Extract the [X, Y] coordinate from the center of the cell holding the provided text.  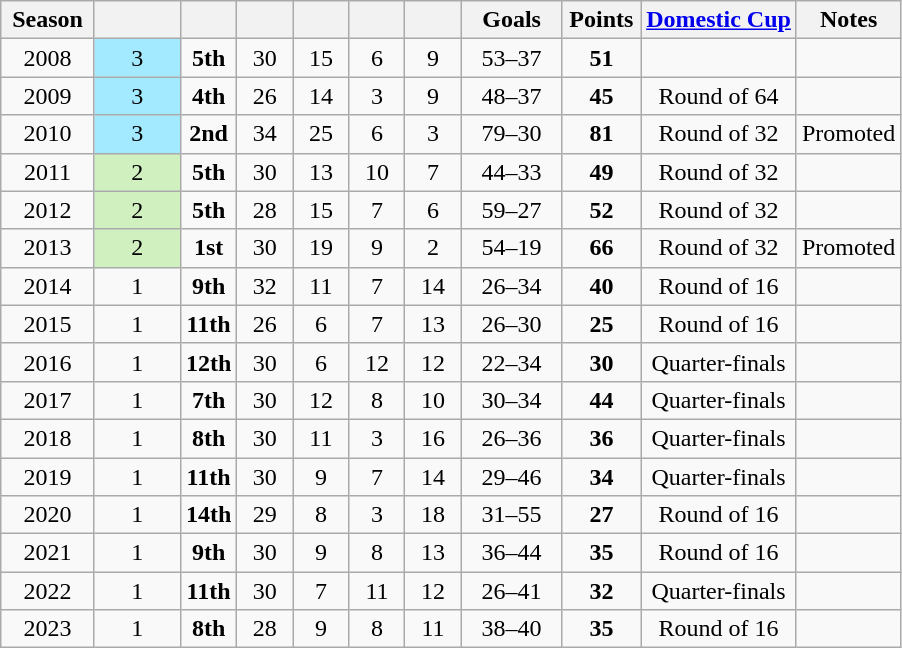
2009 [48, 96]
26–30 [512, 324]
45 [602, 96]
19 [321, 248]
36 [602, 438]
2023 [48, 629]
31–55 [512, 515]
2008 [48, 58]
36–44 [512, 553]
14th [208, 515]
2013 [48, 248]
1st [208, 248]
52 [602, 210]
2015 [48, 324]
29–46 [512, 477]
2nd [208, 134]
2014 [48, 286]
38–40 [512, 629]
49 [602, 172]
81 [602, 134]
2012 [48, 210]
2018 [48, 438]
Domestic Cup [719, 20]
54–19 [512, 248]
2011 [48, 172]
26–34 [512, 286]
16 [433, 438]
44 [602, 400]
51 [602, 58]
2021 [48, 553]
7th [208, 400]
2010 [48, 134]
Points [602, 20]
26–41 [512, 591]
2019 [48, 477]
79–30 [512, 134]
29 [265, 515]
Goals [512, 20]
2017 [48, 400]
53–37 [512, 58]
2016 [48, 362]
66 [602, 248]
Season [48, 20]
26–36 [512, 438]
30–34 [512, 400]
22–34 [512, 362]
2022 [48, 591]
48–37 [512, 96]
12th [208, 362]
44–33 [512, 172]
27 [602, 515]
18 [433, 515]
2020 [48, 515]
Round of 64 [719, 96]
4th [208, 96]
40 [602, 286]
59–27 [512, 210]
Notes [848, 20]
